Identify which cell holds the provided text, then report its (X, Y) central coordinate. 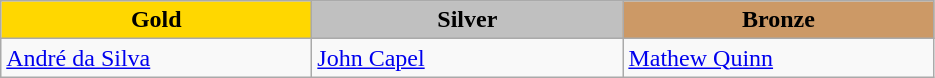
Silver (468, 20)
Gold (156, 20)
John Capel (468, 58)
Bronze (778, 20)
Mathew Quinn (778, 58)
André da Silva (156, 58)
